Pinpoint the cell where the given text exists, returning its [x, y] midpoint coordinate. 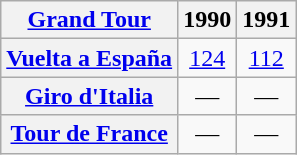
Vuelta a España [90, 58]
Grand Tour [90, 20]
1991 [266, 20]
124 [208, 58]
1990 [208, 20]
112 [266, 58]
Tour de France [90, 134]
Giro d'Italia [90, 96]
